Return (X, Y) of the center of cell containing provided text 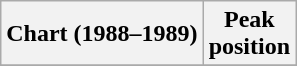
Chart (1988–1989) (102, 34)
Peakposition (249, 34)
